Detect which cell encompasses the target text, then output its (x, y) center coordinate. 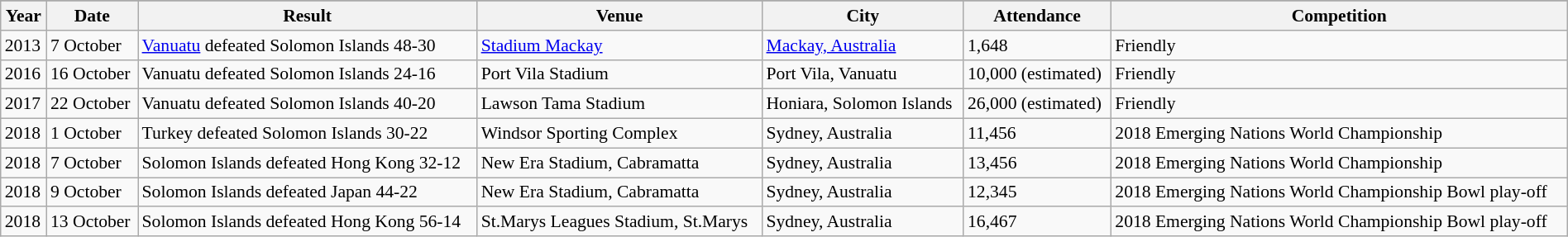
Stadium Mackay (620, 45)
Solomon Islands defeated Hong Kong 56-14 (308, 222)
Mackay, Australia (863, 45)
Vanuatu defeated Solomon Islands 48-30 (308, 45)
2013 (23, 45)
Date (93, 16)
10,000 (estimated) (1037, 74)
City (863, 16)
9 October (93, 192)
26,000 (estimated) (1037, 104)
13,456 (1037, 163)
Result (308, 16)
Venue (620, 16)
2017 (23, 104)
16,467 (1037, 222)
Competition (1339, 16)
13 October (93, 222)
Port Vila, Vanuatu (863, 74)
St.Marys Leagues Stadium, St.Marys (620, 222)
Turkey defeated Solomon Islands 30-22 (308, 134)
Attendance (1037, 16)
Honiara, Solomon Islands (863, 104)
Solomon Islands defeated Japan 44-22 (308, 192)
Year (23, 16)
Windsor Sporting Complex (620, 134)
Lawson Tama Stadium (620, 104)
11,456 (1037, 134)
Vanuatu defeated Solomon Islands 40-20 (308, 104)
1,648 (1037, 45)
22 October (93, 104)
16 October (93, 74)
1 October (93, 134)
Solomon Islands defeated Hong Kong 32-12 (308, 163)
2016 (23, 74)
Vanuatu defeated Solomon Islands 24-16 (308, 74)
Port Vila Stadium (620, 74)
12,345 (1037, 192)
